For the text-containing cell, return its midpoint in [X, Y] coordinate format. 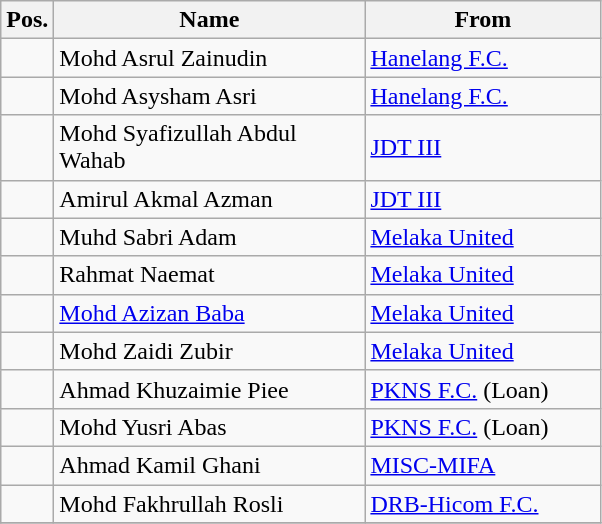
Ahmad Kamil Ghani [210, 465]
Pos. [28, 20]
Mohd Fakhrullah Rosli [210, 503]
MISC-MIFA [483, 465]
Amirul Akmal Azman [210, 199]
Mohd Asrul Zainudin [210, 58]
Mohd Azizan Baba [210, 313]
Mohd Zaidi Zubir [210, 351]
Name [210, 20]
Mohd Syafizullah Abdul Wahab [210, 148]
From [483, 20]
DRB-Hicom F.C. [483, 503]
Ahmad Khuzaimie Piee [210, 389]
Rahmat Naemat [210, 275]
Mohd Asysham Asri [210, 96]
Muhd Sabri Adam [210, 237]
Mohd Yusri Abas [210, 427]
